Extract the (X, Y) coordinate from the center of the cell holding the provided text.  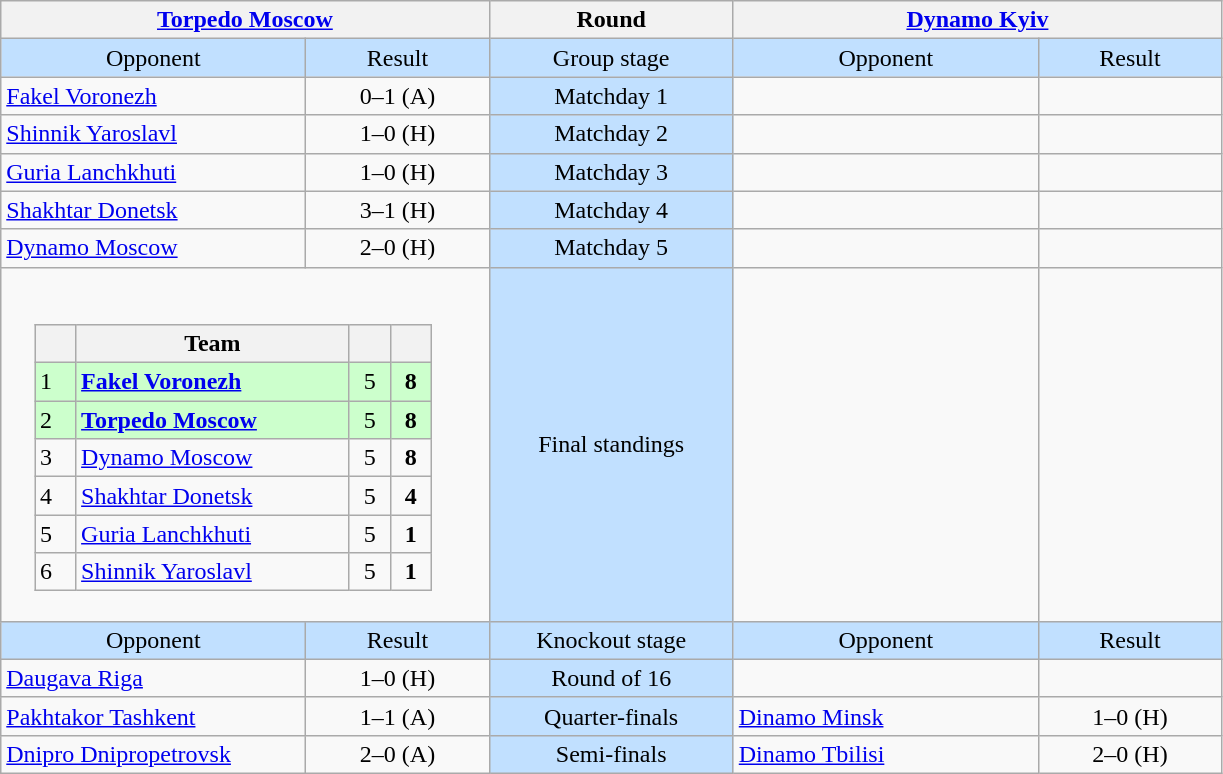
Dnipro Dnipropetrovsk (154, 754)
Matchday 3 (611, 172)
3 (56, 458)
0–1 (A) (398, 96)
Knockout stage (611, 640)
1–1 (A) (398, 716)
6 (56, 572)
Matchday 5 (611, 248)
Round (611, 20)
2 (56, 420)
Team 1 Fakel Voronezh 5 8 2 Torpedo Moscow 5 8 3 Dynamo Moscow 5 8 4 Shakhtar Donetsk 5 4 5 Guria Lanchkhuti 5 1 6 Shinnik Yaroslavl 5 1 (245, 444)
Matchday 1 (611, 96)
Semi-finals (611, 754)
Group stage (611, 58)
Pakhtakor Tashkent (154, 716)
Matchday 4 (611, 210)
Daugava Riga (154, 678)
Quarter-finals (611, 716)
Final standings (611, 444)
Dinamo Minsk (886, 716)
Dinamo Tbilisi (886, 754)
Team (213, 343)
3–1 (H) (398, 210)
Round of 16 (611, 678)
Dynamo Kyiv (977, 20)
Matchday 2 (611, 134)
2–0 (A) (398, 754)
